Return the [X, Y] coordinate for the center point of the cell that contains the specified text.  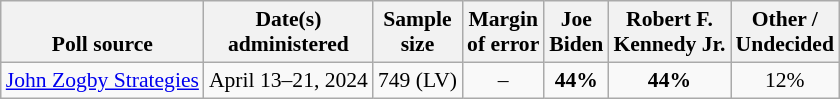
– [503, 80]
JoeBiden [576, 32]
Samplesize [418, 32]
John Zogby Strategies [102, 80]
Date(s)administered [288, 32]
749 (LV) [418, 80]
12% [784, 80]
Marginof error [503, 32]
Other /Undecided [784, 32]
Robert F.Kennedy Jr. [669, 32]
April 13–21, 2024 [288, 80]
Poll source [102, 32]
